From the cell containing the given text, extract its center point as [x, y] coordinate. 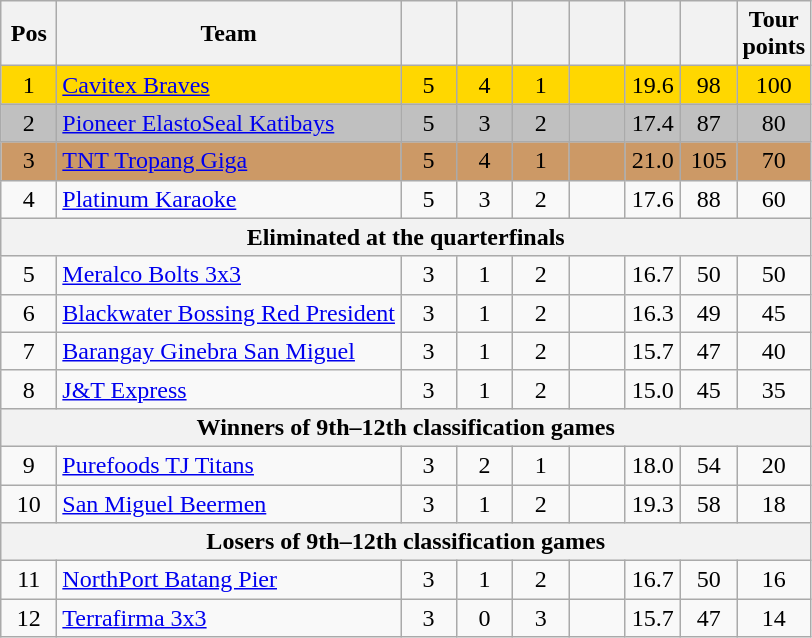
49 [709, 313]
16 [774, 580]
105 [709, 161]
TNT Tropang Giga [229, 161]
NorthPort Batang Pier [229, 580]
9 [29, 465]
Eliminated at the quarterfinals [406, 237]
19.6 [653, 85]
Tour points [774, 34]
70 [774, 161]
7 [29, 351]
San Miguel Beermen [229, 503]
18 [774, 503]
21.0 [653, 161]
6 [29, 313]
18.0 [653, 465]
54 [709, 465]
19.3 [653, 503]
88 [709, 199]
Cavitex Braves [229, 85]
Platinum Karaoke [229, 199]
20 [774, 465]
11 [29, 580]
J&T Express [229, 389]
Purefoods TJ Titans [229, 465]
0 [485, 618]
Meralco Bolts 3x3 [229, 275]
10 [29, 503]
Terrafirma 3x3 [229, 618]
16.3 [653, 313]
58 [709, 503]
Blackwater Bossing Red President [229, 313]
Pos [29, 34]
40 [774, 351]
Pioneer ElastoSeal Katibays [229, 123]
Barangay Ginebra San Miguel [229, 351]
12 [29, 618]
8 [29, 389]
80 [774, 123]
60 [774, 199]
17.4 [653, 123]
Losers of 9th–12th classification games [406, 542]
17.6 [653, 199]
Team [229, 34]
100 [774, 85]
35 [774, 389]
87 [709, 123]
14 [774, 618]
Winners of 9th–12th classification games [406, 427]
15.0 [653, 389]
98 [709, 85]
